Extract the [X, Y] coordinate from the center of the cell holding the provided text.  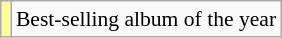
Best-selling album of the year [146, 19]
